Return (X, Y) of the center of cell containing provided text 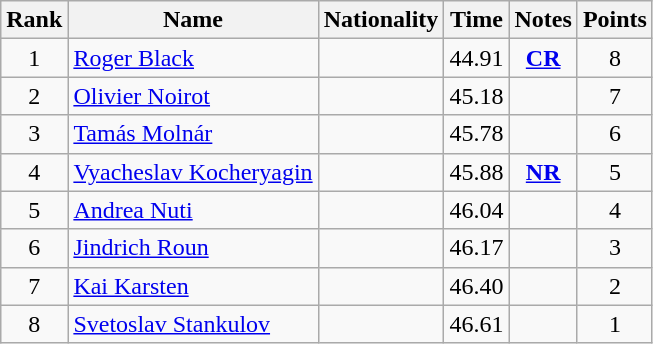
45.18 (476, 96)
Time (476, 20)
CR (543, 58)
NR (543, 172)
Olivier Noirot (193, 96)
Rank (34, 20)
Vyacheslav Kocheryagin (193, 172)
46.40 (476, 286)
Andrea Nuti (193, 210)
Tamás Molnár (193, 134)
Kai Karsten (193, 286)
46.61 (476, 324)
Nationality (381, 20)
45.78 (476, 134)
45.88 (476, 172)
46.04 (476, 210)
44.91 (476, 58)
Name (193, 20)
Jindrich Roun (193, 248)
Notes (543, 20)
46.17 (476, 248)
Points (614, 20)
Svetoslav Stankulov (193, 324)
Roger Black (193, 58)
